Extract the (x, y) coordinate from the center of the cell holding the provided text.  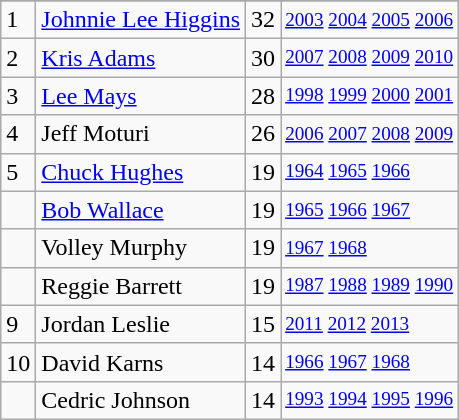
David Karns (141, 362)
3 (18, 96)
2011 2012 2013 (370, 324)
Bob Wallace (141, 210)
28 (264, 96)
Jeff Moturi (141, 134)
1987 1988 1989 1990 (370, 286)
1966 1967 1968 (370, 362)
2003 2004 2005 2006 (370, 20)
Chuck Hughes (141, 172)
Lee Mays (141, 96)
26 (264, 134)
Volley Murphy (141, 248)
1993 1994 1995 1996 (370, 400)
2007 2008 2009 2010 (370, 58)
1998 1999 2000 2001 (370, 96)
5 (18, 172)
1967 1968 (370, 248)
1 (18, 20)
1964 1965 1966 (370, 172)
10 (18, 362)
Jordan Leslie (141, 324)
32 (264, 20)
Johnnie Lee Higgins (141, 20)
30 (264, 58)
1965 1966 1967 (370, 210)
4 (18, 134)
Kris Adams (141, 58)
9 (18, 324)
2006 2007 2008 2009 (370, 134)
2 (18, 58)
Reggie Barrett (141, 286)
Cedric Johnson (141, 400)
15 (264, 324)
